Locate the cell with the specified text and output its [X, Y] center coordinate. 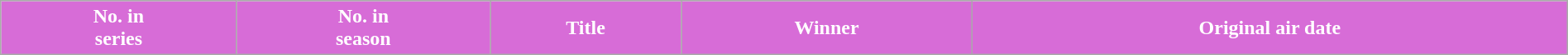
Winner [827, 28]
No. inseries [119, 28]
Title [586, 28]
No. inseason [363, 28]
Original air date [1269, 28]
